Search for the cell housing the specified text and yield its [X, Y] center coordinate. 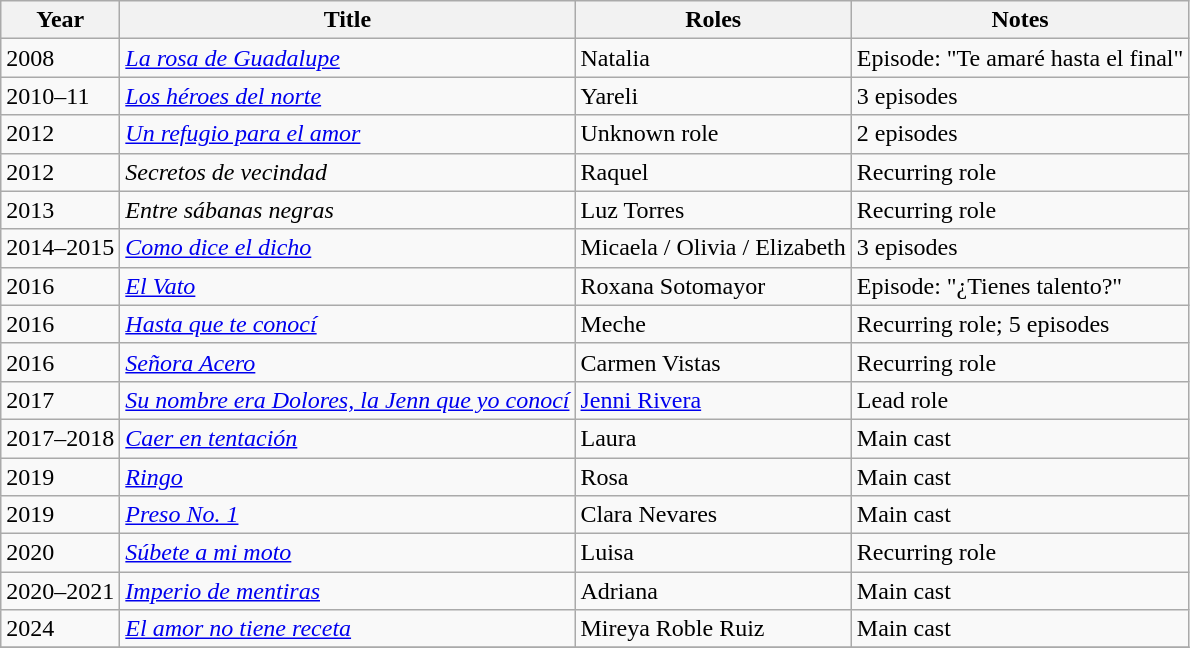
Lead role [1020, 400]
Raquel [713, 172]
Yareli [713, 96]
2014–2015 [60, 248]
Señora Acero [348, 362]
Laura [713, 438]
Notes [1020, 20]
Preso No. 1 [348, 515]
Ringo [348, 477]
Súbete a mi moto [348, 553]
Los héroes del norte [348, 96]
Un refugio para el amor [348, 134]
2010–11 [60, 96]
Entre sábanas negras [348, 210]
2017 [60, 400]
2017–2018 [60, 438]
Rosa [713, 477]
Micaela / Olivia / Elizabeth [713, 248]
Year [60, 20]
Recurring role; 5 episodes [1020, 324]
Natalia [713, 58]
Title [348, 20]
Clara Nevares [713, 515]
2020–2021 [60, 591]
El amor no tiene receta [348, 629]
Adriana [713, 591]
2020 [60, 553]
2 episodes [1020, 134]
Hasta que te conocí [348, 324]
Luisa [713, 553]
Luz Torres [713, 210]
La rosa de Guadalupe [348, 58]
Secretos de vecindad [348, 172]
Imperio de mentiras [348, 591]
El Vato [348, 286]
Unknown role [713, 134]
2008 [60, 58]
Roxana Sotomayor [713, 286]
2024 [60, 629]
Caer en tentación [348, 438]
Mireya Roble Ruiz [713, 629]
Carmen Vistas [713, 362]
2013 [60, 210]
Episode: "Te amaré hasta el final" [1020, 58]
Episode: "¿Tienes talento?" [1020, 286]
Como dice el dicho [348, 248]
Jenni Rivera [713, 400]
Meche [713, 324]
Roles [713, 20]
Su nombre era Dolores, la Jenn que yo conocí [348, 400]
